Scan for the cell matching the given text and deliver its (x, y) coordinate at center. 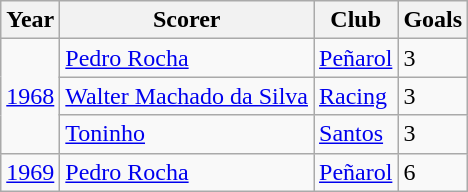
1968 (30, 96)
1969 (30, 172)
Club (356, 20)
Walter Machado da Silva (187, 96)
Goals (433, 20)
Year (30, 20)
Toninho (187, 134)
6 (433, 172)
Santos (356, 134)
Racing (356, 96)
Scorer (187, 20)
